Identify which cell holds the provided text, then report its (X, Y) central coordinate. 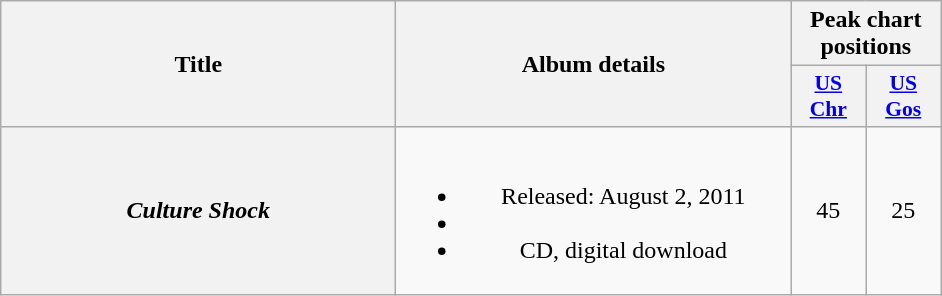
USGos (904, 96)
USChr (828, 96)
Album details (594, 64)
Title (198, 64)
Culture Shock (198, 210)
Released: August 2, 2011CD, digital download (594, 210)
Peak chart positions (866, 34)
45 (828, 210)
25 (904, 210)
